Output the (x, y) coordinate of the center of the cell containing the given text.  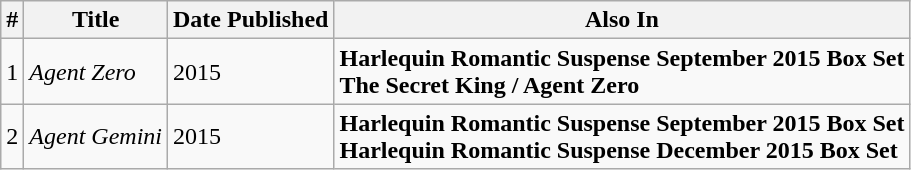
# (12, 20)
Title (96, 20)
2 (12, 136)
Agent Gemini (96, 136)
1 (12, 72)
Harlequin Romantic Suspense September 2015 Box SetThe Secret King / Agent Zero (622, 72)
Agent Zero (96, 72)
Also In (622, 20)
Date Published (251, 20)
Harlequin Romantic Suspense September 2015 Box SetHarlequin Romantic Suspense December 2015 Box Set (622, 136)
